Return [x, y] of the center of cell containing provided text 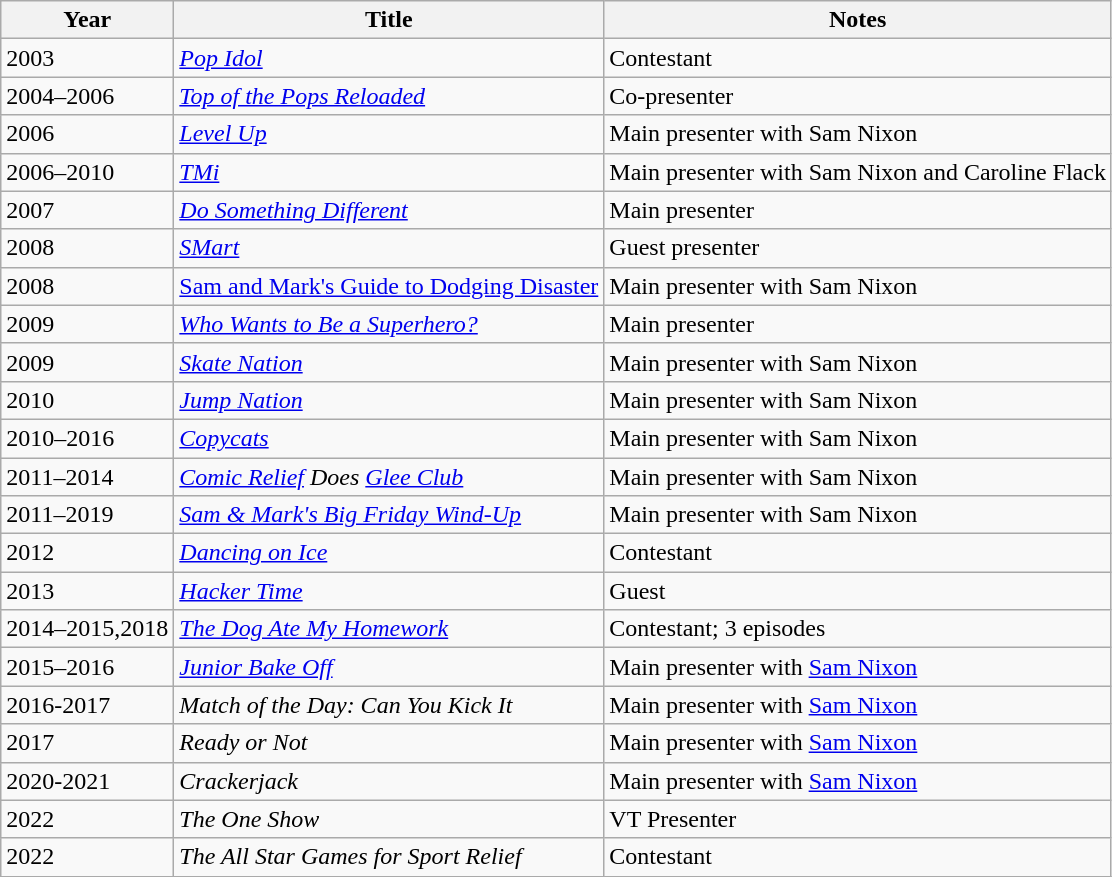
Hacker Time [389, 591]
VT Presenter [858, 819]
Co-presenter [858, 96]
2010 [88, 400]
Contestant; 3 episodes [858, 629]
Notes [858, 20]
The One Show [389, 819]
2014–2015,2018 [88, 629]
Main presenter with Sam Nixon and Caroline Flack [858, 172]
2017 [88, 743]
2016-2017 [88, 705]
Level Up [389, 134]
Do Something Different [389, 210]
TMi [389, 172]
Dancing on Ice [389, 553]
2006 [88, 134]
SMart [389, 248]
2011–2019 [88, 515]
Match of the Day: Can You Kick It [389, 705]
2007 [88, 210]
Title [389, 20]
Who Wants to Be a Superhero? [389, 324]
2013 [88, 591]
2010–2016 [88, 438]
Jump Nation [389, 400]
Guest [858, 591]
Ready or Not [389, 743]
2011–2014 [88, 477]
Comic Relief Does Glee Club [389, 477]
2020-2021 [88, 781]
Crackerjack [389, 781]
2012 [88, 553]
2004–2006 [88, 96]
2003 [88, 58]
Guest presenter [858, 248]
Top of the Pops Reloaded [389, 96]
The All Star Games for Sport Relief [389, 857]
2015–2016 [88, 667]
2006–2010 [88, 172]
Sam & Mark's Big Friday Wind-Up [389, 515]
The Dog Ate My Homework [389, 629]
Year [88, 20]
Copycats [389, 438]
Sam and Mark's Guide to Dodging Disaster [389, 286]
Junior Bake Off [389, 667]
Skate Nation [389, 362]
Pop Idol [389, 58]
